Identify which cell holds the provided text, then report its [X, Y] central coordinate. 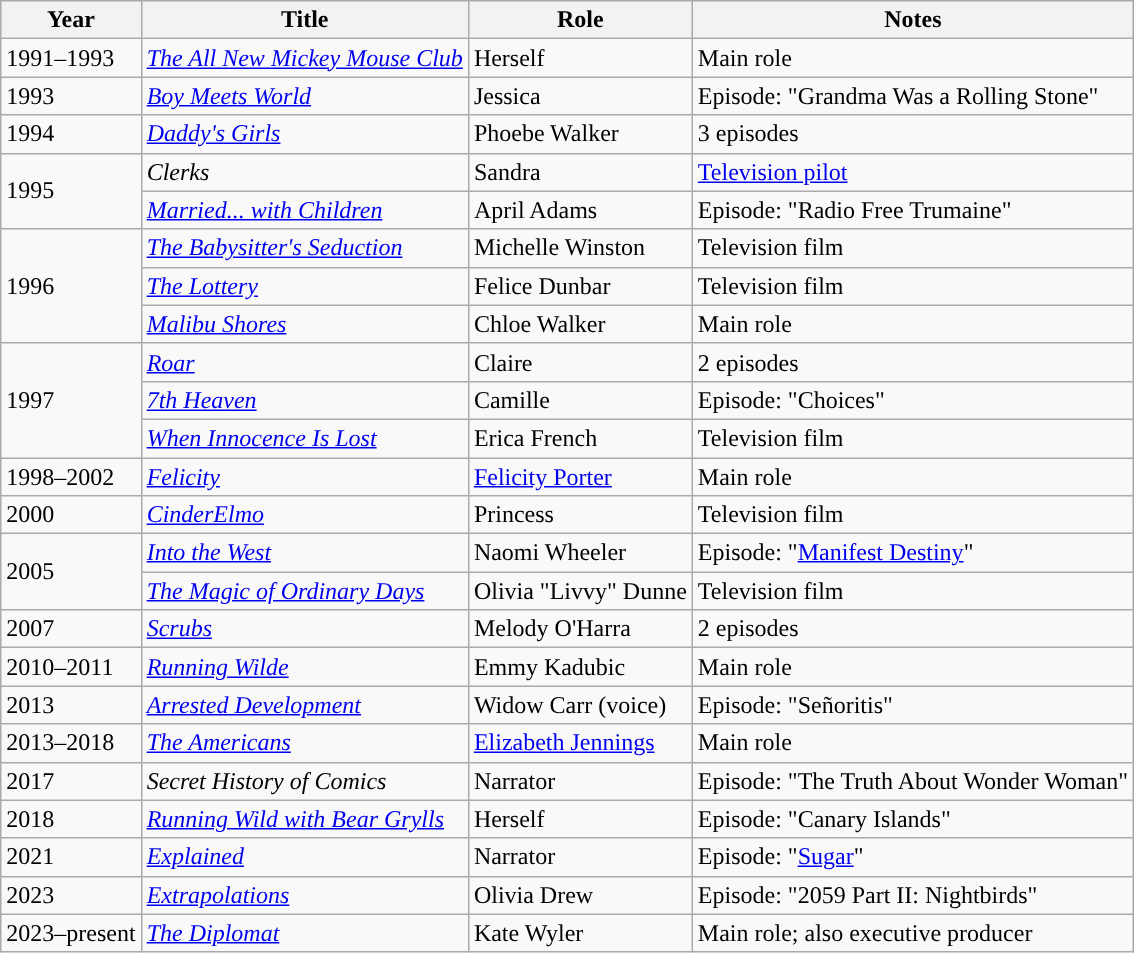
Felicity Porter [580, 477]
Episode: "The Truth About Wonder Woman" [912, 781]
Clerks [304, 172]
Malibu Shores [304, 324]
Main role; also executive producer [912, 933]
When Innocence Is Lost [304, 438]
Explained [304, 857]
2000 [71, 515]
2013–2018 [71, 743]
1996 [71, 286]
Secret History of Comics [304, 781]
1997 [71, 400]
Felicity [304, 477]
Erica French [580, 438]
2010–2011 [71, 667]
Episode: "2059 Part II: Nightbirds" [912, 895]
The Babysitter's Seduction [304, 248]
Television pilot [912, 172]
Running Wild with Bear Grylls [304, 819]
1994 [71, 134]
Episode: "Manifest Destiny" [912, 553]
Jessica [580, 96]
Notes [912, 20]
The Americans [304, 743]
Scrubs [304, 629]
Widow Carr (voice) [580, 705]
Extrapolations [304, 895]
Running Wilde [304, 667]
The Lottery [304, 286]
2005 [71, 572]
Olivia "Livvy" Dunne [580, 591]
1993 [71, 96]
Emmy Kadubic [580, 667]
1995 [71, 191]
Episode: "Señoritis" [912, 705]
Claire [580, 362]
The Magic of Ordinary Days [304, 591]
Role [580, 20]
Elizabeth Jennings [580, 743]
2018 [71, 819]
Sandra [580, 172]
Kate Wyler [580, 933]
2023–present [71, 933]
2013 [71, 705]
2021 [71, 857]
April Adams [580, 210]
2007 [71, 629]
Title [304, 20]
Daddy's Girls [304, 134]
Olivia Drew [580, 895]
Episode: "Canary Islands" [912, 819]
Boy Meets World [304, 96]
Arrested Development [304, 705]
3 episodes [912, 134]
Chloe Walker [580, 324]
1998–2002 [71, 477]
2023 [71, 895]
Melody O'Harra [580, 629]
1991–1993 [71, 58]
Michelle Winston [580, 248]
The Diplomat [304, 933]
Episode: "Choices" [912, 400]
Felice Dunbar [580, 286]
Princess [580, 515]
7th Heaven [304, 400]
Phoebe Walker [580, 134]
CinderElmo [304, 515]
2017 [71, 781]
Roar [304, 362]
Camille [580, 400]
Episode: "Radio Free Trumaine" [912, 210]
Into the West [304, 553]
The All New Mickey Mouse Club [304, 58]
Married... with Children [304, 210]
Episode: "Sugar" [912, 857]
Naomi Wheeler [580, 553]
Year [71, 20]
Episode: "Grandma Was a Rolling Stone" [912, 96]
